Find where the given text appears and provide that cell's center as (x, y) coordinate. 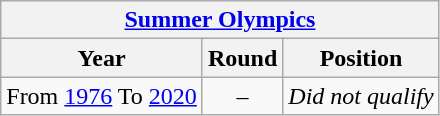
Did not qualify (361, 96)
From 1976 To 2020 (102, 96)
Round (242, 58)
– (242, 96)
Summer Olympics (220, 20)
Year (102, 58)
Position (361, 58)
